Return [x, y] of the center of cell containing provided text 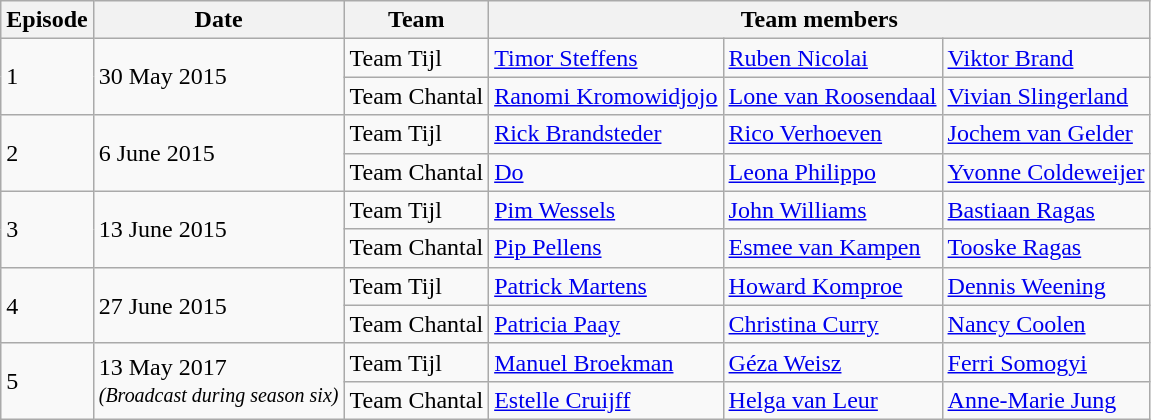
1 [47, 77]
Viktor Brand [1046, 58]
Dennis Weening [1046, 286]
30 May 2015 [218, 77]
4 [47, 305]
Team members [820, 20]
Yvonne Coldeweijer [1046, 172]
13 May 2017 (Broadcast during season six) [218, 381]
Nancy Coolen [1046, 324]
Estelle Cruijff [606, 400]
5 [47, 381]
Ranomi Kromowidjojo [606, 96]
Rick Brandsteder [606, 134]
Géza Weisz [832, 362]
John Williams [832, 210]
Rico Verhoeven [832, 134]
2 [47, 153]
Patrick Martens [606, 286]
Anne-Marie Jung [1046, 400]
Esmee van Kampen [832, 248]
3 [47, 229]
6 June 2015 [218, 153]
Pip Pellens [606, 248]
Vivian Slingerland [1046, 96]
Tooske Ragas [1046, 248]
Bastiaan Ragas [1046, 210]
Ferri Somogyi [1046, 362]
Helga van Leur [832, 400]
Timor Steffens [606, 58]
Episode [47, 20]
Do [606, 172]
27 June 2015 [218, 305]
Patricia Paay [606, 324]
Christina Curry [832, 324]
Leona Philippo [832, 172]
Manuel Broekman [606, 362]
Howard Komproe [832, 286]
Pim Wessels [606, 210]
13 June 2015 [218, 229]
Date [218, 20]
Team [416, 20]
Ruben Nicolai [832, 58]
Jochem van Gelder [1046, 134]
Lone van Roosendaal [832, 96]
